Return [x, y] of the center of cell containing provided text 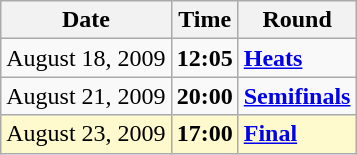
Date [86, 20]
Final [297, 134]
20:00 [204, 96]
Time [204, 20]
August 21, 2009 [86, 96]
August 18, 2009 [86, 58]
August 23, 2009 [86, 134]
Round [297, 20]
Heats [297, 58]
17:00 [204, 134]
Semifinals [297, 96]
12:05 [204, 58]
